Scan for the cell matching the given text and deliver its [X, Y] coordinate at center. 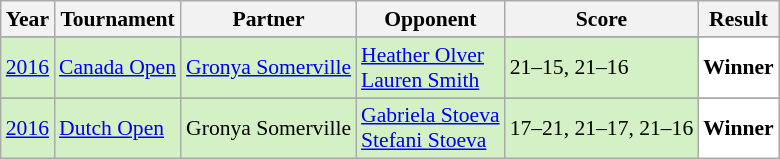
Score [602, 19]
Tournament [118, 19]
Result [738, 19]
Dutch Open [118, 128]
21–15, 21–16 [602, 68]
Heather Olver Lauren Smith [430, 68]
Canada Open [118, 68]
Gabriela Stoeva Stefani Stoeva [430, 128]
Opponent [430, 19]
17–21, 21–17, 21–16 [602, 128]
Year [28, 19]
Partner [268, 19]
